Capture the cell that displays the provided text and extract its (x, y) central coordinate. 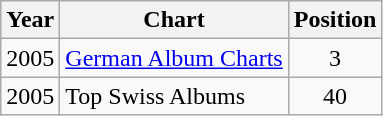
Top Swiss Albums (174, 96)
Year (30, 20)
3 (335, 58)
German Album Charts (174, 58)
Chart (174, 20)
40 (335, 96)
Position (335, 20)
